Output the (X, Y) coordinate of the center of the cell containing the given text.  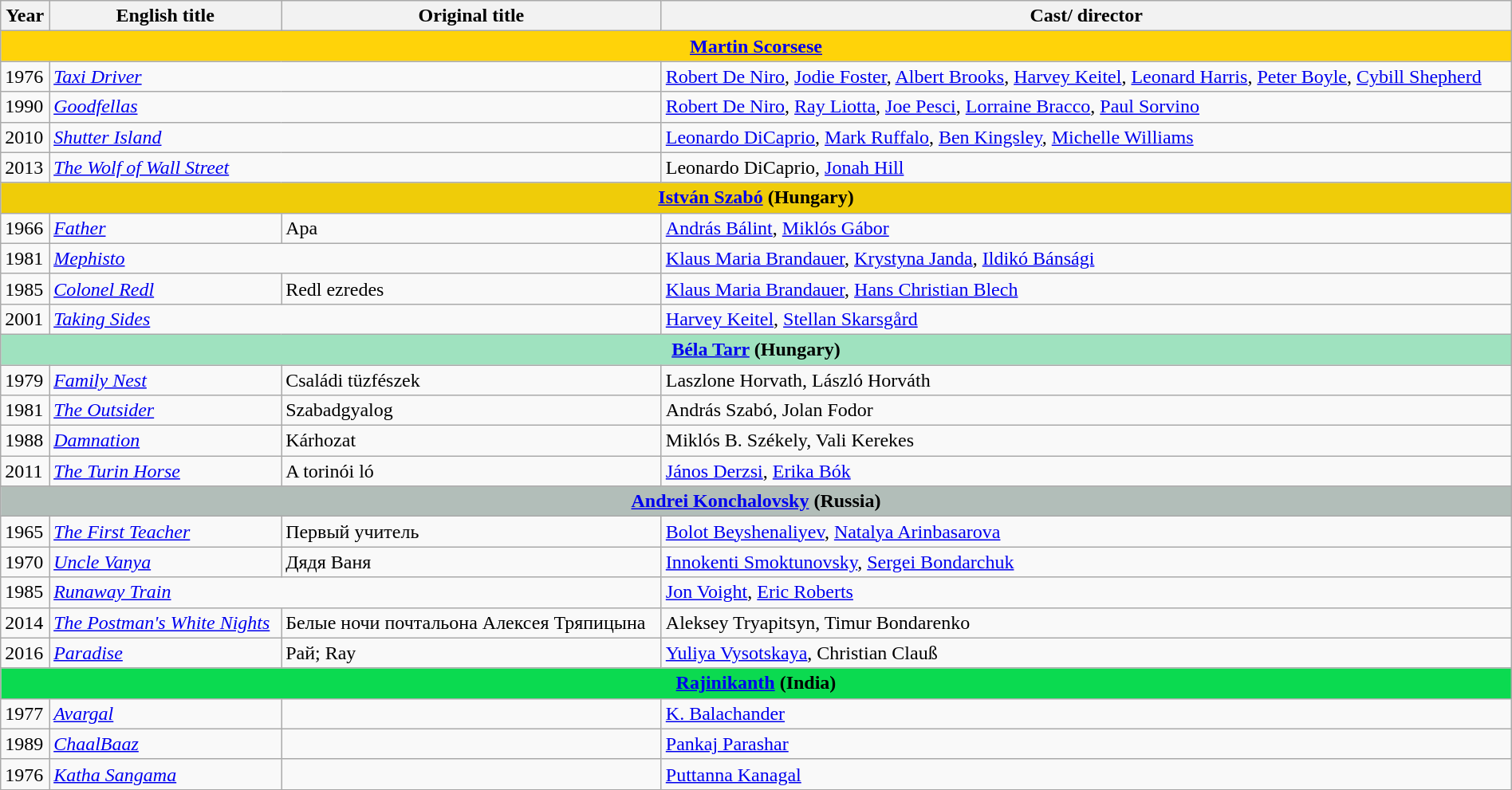
2010 (26, 137)
Laszlone Horvath, László Horváth (1086, 380)
Рай; Ray (472, 653)
1966 (26, 228)
Andrei Konchalovsky (Russia) (756, 501)
K. Balachander (1086, 713)
Father (166, 228)
Robert De Niro, Ray Liotta, Joe Pesci, Lorraine Bracco, Paul Sorvino (1086, 107)
The Outsider (166, 411)
2014 (26, 623)
Redl ezredes (472, 289)
Jon Voight, Eric Roberts (1086, 592)
Puttanna Kanagal (1086, 774)
Avargal (166, 713)
Innokenti Smoktunovsky, Sergei Bondarchuk (1086, 562)
Szabadgyalog (472, 411)
1989 (26, 744)
Harvey Keitel, Stellan Skarsgård (1086, 319)
1977 (26, 713)
Béla Tarr (Hungary) (756, 349)
Taking Sides (356, 319)
Családi tüzfészek (472, 380)
János Derzsi, Erika Bók (1086, 471)
Original title (472, 16)
Shutter Island (356, 137)
The Wolf of Wall Street (356, 167)
Goodfellas (356, 107)
2016 (26, 653)
Mephisto (356, 258)
1970 (26, 562)
A torinói ló (472, 471)
Leonardo DiCaprio, Mark Ruffalo, Ben Kingsley, Michelle Williams (1086, 137)
English title (166, 16)
Paradise (166, 653)
Family Nest (166, 380)
The Turin Horse (166, 471)
Rajinikanth (India) (756, 683)
István Szabó (Hungary) (756, 198)
Damnation (166, 441)
Taxi Driver (356, 77)
Colonel Redl (166, 289)
Yuliya Vysotskaya, Christian Clauß (1086, 653)
András Szabó, Jolan Fodor (1086, 411)
Robert De Niro, Jodie Foster, Albert Brooks, Harvey Keitel, Leonard Harris, Peter Boyle, Cybill Shepherd (1086, 77)
Runaway Train (356, 592)
1990 (26, 107)
2001 (26, 319)
2011 (26, 471)
Miklós B. Székely, Vali Kerekes (1086, 441)
Pankaj Parashar (1086, 744)
1988 (26, 441)
Kárhozat (472, 441)
Uncle Vanya (166, 562)
Katha Sangama (166, 774)
Klaus Maria Brandauer, Krystyna Janda, Ildikó Bánsági (1086, 258)
András Bálint, Miklós Gábor (1086, 228)
Bolot Beyshenaliyev, Natalya Arinbasarova (1086, 532)
Leonardo DiCaprio, Jonah Hill (1086, 167)
ChaalBaaz (166, 744)
Дядя Ваня (472, 562)
Aleksey Tryapitsyn, Timur Bondarenko (1086, 623)
The First Teacher (166, 532)
Martin Scorsese (756, 46)
2013 (26, 167)
1979 (26, 380)
Первый учитель (472, 532)
Apa (472, 228)
Белые ночи почтальона Алексея Тряпицына (472, 623)
Klaus Maria Brandauer, Hans Christian Blech (1086, 289)
Cast/ director (1086, 16)
Year (26, 16)
The Postman's White Nights (166, 623)
1965 (26, 532)
